Determine the (x, y) coordinate at the center of the cell enclosing the given text.  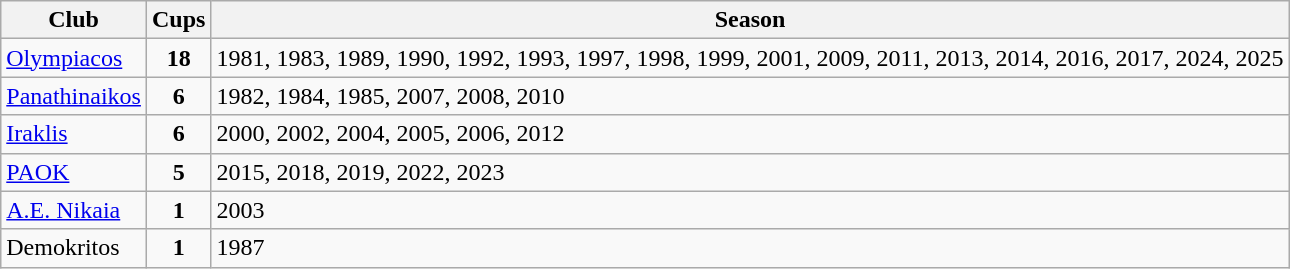
1981, 1983, 1989, 1990, 1992, 1993, 1997, 1998, 1999, 2001, 2009, 2011, 2013, 2014, 2016, 2017, 2024, 2025 (750, 58)
Demokritos (74, 248)
PAOK (74, 172)
Club (74, 20)
18 (178, 58)
Cups (178, 20)
2015, 2018, 2019, 2022, 2023 (750, 172)
1982, 1984, 1985, 2007, 2008, 2010 (750, 96)
Iraklis (74, 134)
2003 (750, 210)
5 (178, 172)
2000, 2002, 2004, 2005, 2006, 2012 (750, 134)
Olympiacos (74, 58)
1987 (750, 248)
Season (750, 20)
A.E. Nikaia (74, 210)
Panathinaikos (74, 96)
